Detect which cell encompasses the target text, then output its (X, Y) center coordinate. 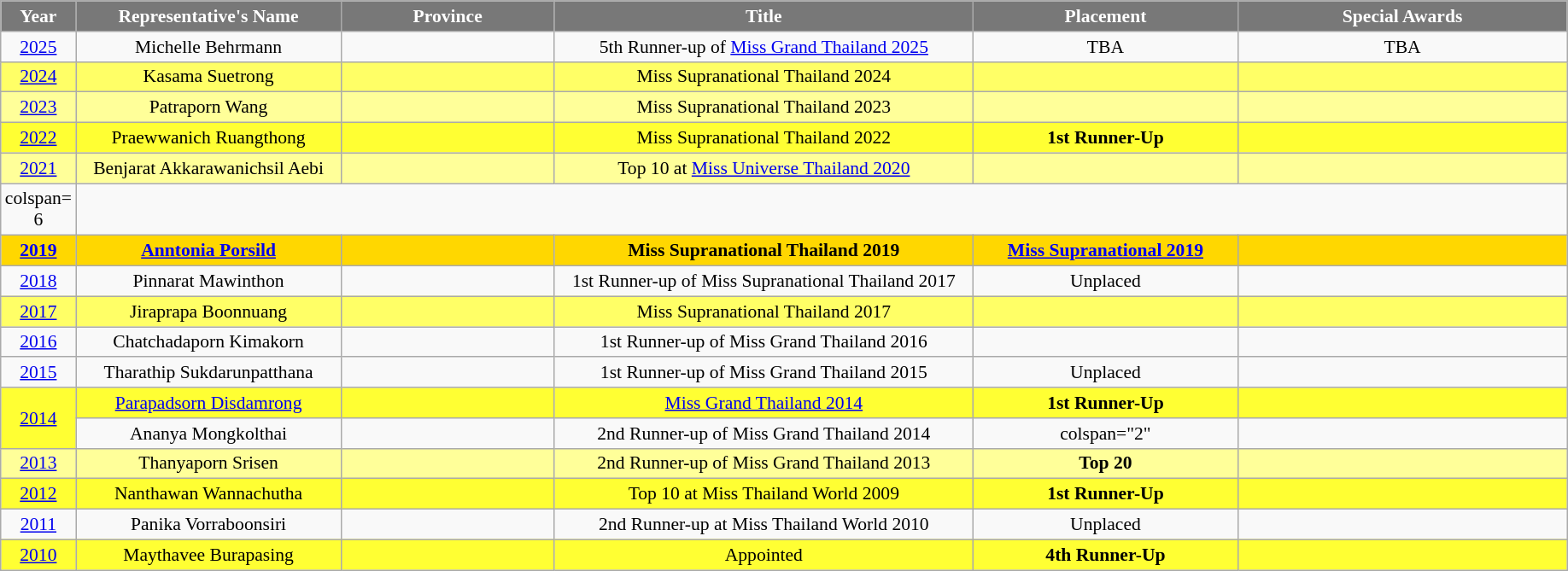
Top 10 at Miss Universe Thailand 2020 (764, 168)
2023 (38, 108)
Miss Supranational Thailand 2019 (764, 251)
Year (38, 16)
Parapadsorn Disdamrong (208, 403)
2nd Runner-up at Miss Thailand World 2010 (764, 525)
2024 (38, 77)
Special Awards (1402, 16)
5th Runner-up of Miss Grand Thailand 2025 (764, 47)
2015 (38, 373)
colspan= 6 (38, 210)
Thanyaporn Srisen (208, 463)
2022 (38, 138)
Pinnarat Mawinthon (208, 282)
Maythavee Burapasing (208, 555)
4th Runner-Up (1105, 555)
Kasama Suetrong (208, 77)
Tharathip Sukdarunpatthana (208, 373)
Michelle Behrmann (208, 47)
Miss Grand Thailand 2014 (764, 403)
Miss Supranational Thailand 2017 (764, 312)
2018 (38, 282)
1st Runner-up of Miss Supranational Thailand 2017 (764, 282)
Miss Supranational Thailand 2023 (764, 108)
Chatchadaporn Kimakorn (208, 342)
Placement (1105, 16)
2021 (38, 168)
Jiraprapa Boonnuang (208, 312)
Anntonia Porsild (208, 251)
2012 (38, 494)
2011 (38, 525)
1st Runner-up of Miss Grand Thailand 2016 (764, 342)
Appointed (764, 555)
colspan="2" (1105, 434)
2016 (38, 342)
2025 (38, 47)
1st Runner-up of Miss Grand Thailand 2015 (764, 373)
Panika Vorraboonsiri (208, 525)
Representative's Name (208, 16)
Miss Supranational 2019 (1105, 251)
2019 (38, 251)
Top 20 (1105, 463)
2013 (38, 463)
Miss Supranational Thailand 2024 (764, 77)
Nanthawan Wannachutha (208, 494)
Province (448, 16)
2nd Runner-up of Miss Grand Thailand 2013 (764, 463)
2010 (38, 555)
Praewwanich Ruangthong (208, 138)
Title (764, 16)
2014 (38, 418)
2017 (38, 312)
Top 10 at Miss Thailand World 2009 (764, 494)
Patraporn Wang (208, 108)
Ananya Mongkolthai (208, 434)
Benjarat Akkarawanichsil Aebi (208, 168)
2nd Runner-up of Miss Grand Thailand 2014 (764, 434)
Miss Supranational Thailand 2022 (764, 138)
